Detect which cell encompasses the target text, then output its (X, Y) center coordinate. 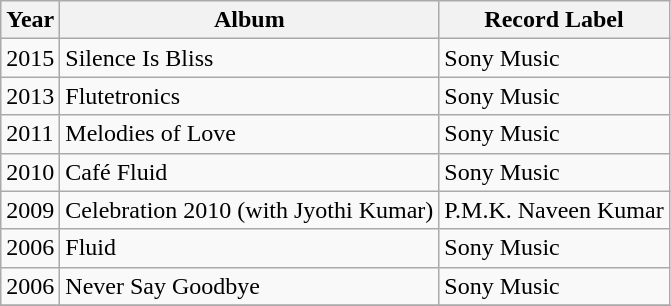
Never Say Goodbye (250, 286)
Flutetronics (250, 96)
Fluid (250, 248)
Year (30, 20)
Silence Is Bliss (250, 58)
2015 (30, 58)
Celebration 2010 (with Jyothi Kumar) (250, 210)
Melodies of Love (250, 134)
2011 (30, 134)
Record Label (554, 20)
P.M.K. Naveen Kumar (554, 210)
2009 (30, 210)
2010 (30, 172)
Café Fluid (250, 172)
Album (250, 20)
2013 (30, 96)
